Determine the (X, Y) coordinate at the center of the cell enclosing the given text.  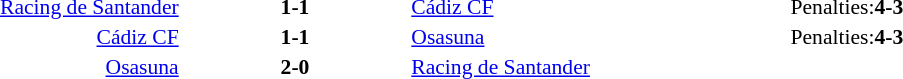
Osasuna (599, 37)
1-1 (296, 37)
